Find where the given text appears and provide that cell's center as [x, y] coordinate. 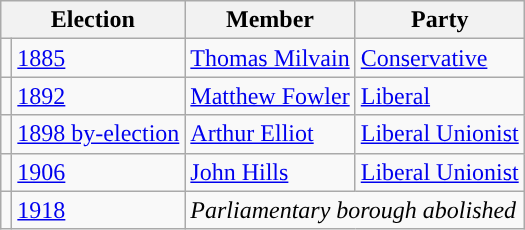
Liberal [440, 96]
1906 [98, 172]
Parliamentary borough abolished [354, 210]
Party [440, 20]
John Hills [270, 172]
1918 [98, 210]
1892 [98, 96]
Member [270, 20]
Matthew Fowler [270, 96]
Conservative [440, 58]
1885 [98, 58]
Arthur Elliot [270, 134]
1898 by-election [98, 134]
Election [93, 20]
Thomas Milvain [270, 58]
